Locate the cell with the specified text and output its [X, Y] center coordinate. 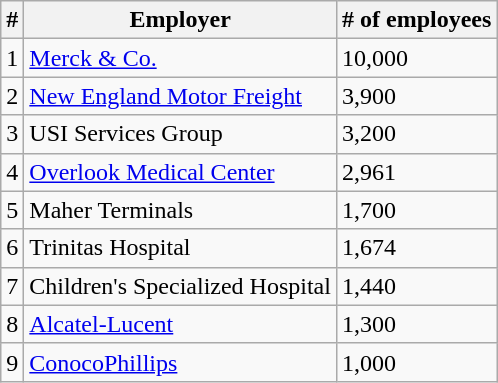
4 [12, 172]
# [12, 20]
3,900 [416, 96]
Alcatel-Lucent [180, 324]
1,300 [416, 324]
Trinitas Hospital [180, 248]
7 [12, 286]
6 [12, 248]
8 [12, 324]
Children's Specialized Hospital [180, 286]
Maher Terminals [180, 210]
1,000 [416, 362]
ConocoPhillips [180, 362]
3 [12, 134]
Merck & Co. [180, 58]
10,000 [416, 58]
9 [12, 362]
1 [12, 58]
1,674 [416, 248]
New England Motor Freight [180, 96]
2,961 [416, 172]
1,440 [416, 286]
USI Services Group [180, 134]
1,700 [416, 210]
# of employees [416, 20]
3,200 [416, 134]
Overlook Medical Center [180, 172]
5 [12, 210]
Employer [180, 20]
2 [12, 96]
